Identify which cell holds the provided text, then report its [X, Y] central coordinate. 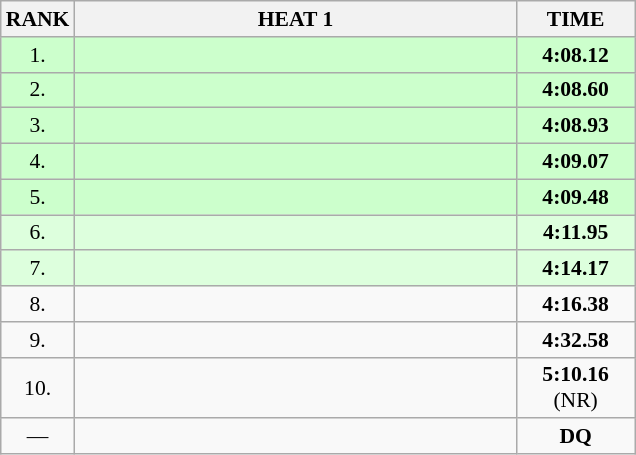
4:16.38 [576, 304]
4:08.93 [576, 126]
9. [38, 340]
8. [38, 304]
HEAT 1 [295, 19]
4:11.95 [576, 233]
4:09.07 [576, 162]
1. [38, 55]
4:32.58 [576, 340]
3. [38, 126]
10. [38, 388]
RANK [38, 19]
5. [38, 197]
4:14.17 [576, 269]
2. [38, 90]
5:10.16 (NR) [576, 388]
— [38, 437]
4. [38, 162]
7. [38, 269]
DQ [576, 437]
6. [38, 233]
4:09.48 [576, 197]
4:08.60 [576, 90]
4:08.12 [576, 55]
TIME [576, 19]
